Determine the [x, y] coordinate at the center of the cell enclosing the given text.  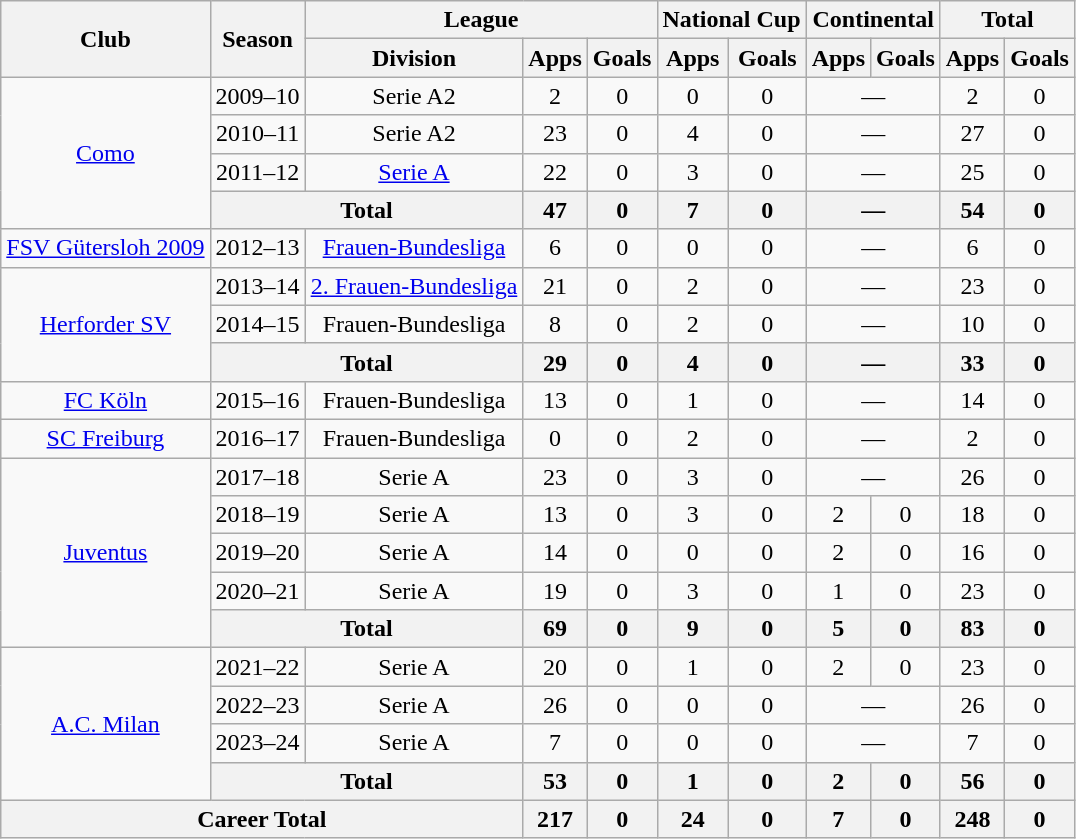
2022–23 [258, 705]
56 [972, 781]
FC Köln [106, 400]
19 [555, 591]
2013–14 [258, 286]
54 [972, 210]
Juventus [106, 553]
2011–12 [258, 172]
83 [972, 629]
22 [555, 172]
FSV Gütersloh 2009 [106, 248]
2021–22 [258, 667]
2012–13 [258, 248]
53 [555, 781]
16 [972, 553]
Herforder SV [106, 324]
5 [838, 629]
10 [972, 324]
2019–20 [258, 553]
Season [258, 39]
20 [555, 667]
69 [555, 629]
SC Freiburg [106, 438]
Continental [873, 20]
18 [972, 515]
League [481, 20]
2014–15 [258, 324]
8 [555, 324]
27 [972, 134]
29 [555, 362]
2015–16 [258, 400]
33 [972, 362]
2018–19 [258, 515]
25 [972, 172]
21 [555, 286]
2. Frauen-Bundesliga [414, 286]
2016–17 [258, 438]
2010–11 [258, 134]
9 [693, 629]
Division [414, 58]
2017–18 [258, 477]
Career Total [262, 819]
National Cup [732, 20]
217 [555, 819]
2020–21 [258, 591]
248 [972, 819]
A.C. Milan [106, 724]
2009–10 [258, 96]
2023–24 [258, 743]
Como [106, 153]
24 [693, 819]
47 [555, 210]
Club [106, 39]
